Pinpoint the cell where the given text exists, returning its (X, Y) midpoint coordinate. 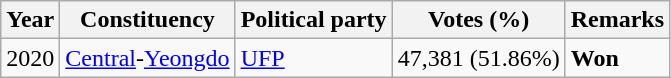
UFP (314, 58)
Remarks (617, 20)
Won (617, 58)
Political party (314, 20)
Constituency (148, 20)
47,381 (51.86%) (478, 58)
2020 (30, 58)
Year (30, 20)
Central-Yeongdo (148, 58)
Votes (%) (478, 20)
